Pinpoint the cell where the given text exists, returning its (X, Y) midpoint coordinate. 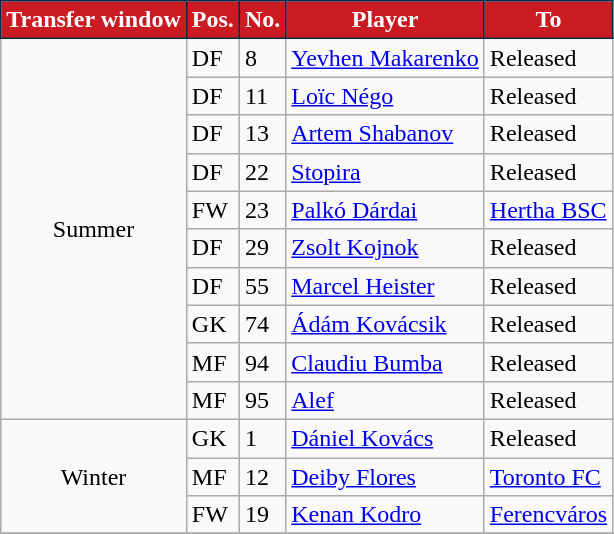
Pos. (212, 20)
Ádám Kovácsik (386, 324)
29 (262, 248)
Ferencváros (548, 515)
Hertha BSC (548, 210)
1 (262, 438)
Artem Shabanov (386, 134)
Stopira (386, 172)
8 (262, 58)
19 (262, 515)
Alef (386, 400)
12 (262, 477)
Loïc Négo (386, 96)
Palkó Dárdai (386, 210)
Zsolt Kojnok (386, 248)
13 (262, 134)
Summer (94, 230)
Winter (94, 476)
22 (262, 172)
No. (262, 20)
94 (262, 362)
Dániel Kovács (386, 438)
To (548, 20)
Transfer window (94, 20)
74 (262, 324)
Claudiu Bumba (386, 362)
Deiby Flores (386, 477)
Player (386, 20)
Marcel Heister (386, 286)
23 (262, 210)
Kenan Kodro (386, 515)
95 (262, 400)
11 (262, 96)
55 (262, 286)
Yevhen Makarenko (386, 58)
Toronto FC (548, 477)
